Capture the cell that displays the provided text and extract its (x, y) central coordinate. 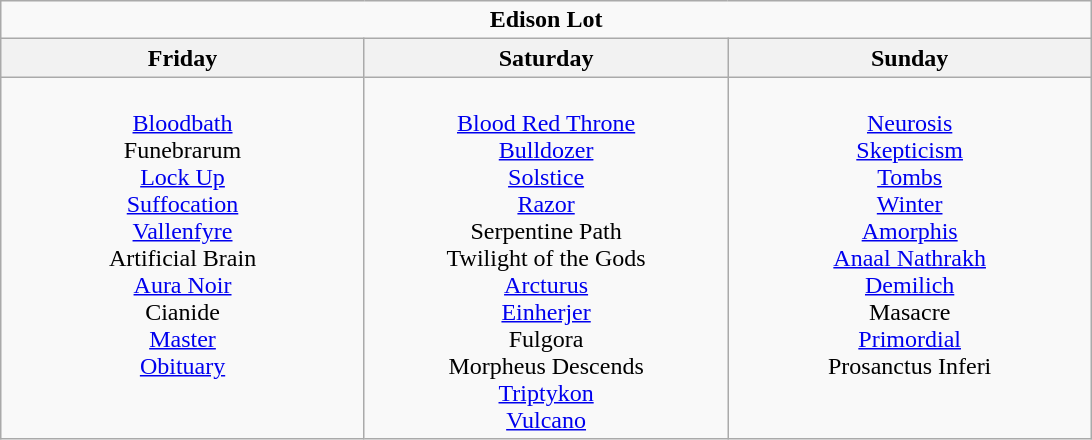
Blood Red Throne Bulldozer Solstice Razor Serpentine Path Twilight of the Gods Arcturus Einherjer Fulgora Morpheus Descends Triptykon Vulcano (546, 258)
Saturday (546, 58)
Neurosis Skepticism Tombs Winter Amorphis Anaal Nathrakh Demilich Masacre Primordial Prosanctus Inferi (910, 258)
Bloodbath Funebrarum Lock Up Suffocation Vallenfyre Artificial Brain Aura Noir Cianide Master Obituary (183, 258)
Sunday (910, 58)
Edison Lot (546, 20)
Friday (183, 58)
